Return [x, y] of the center of cell containing provided text 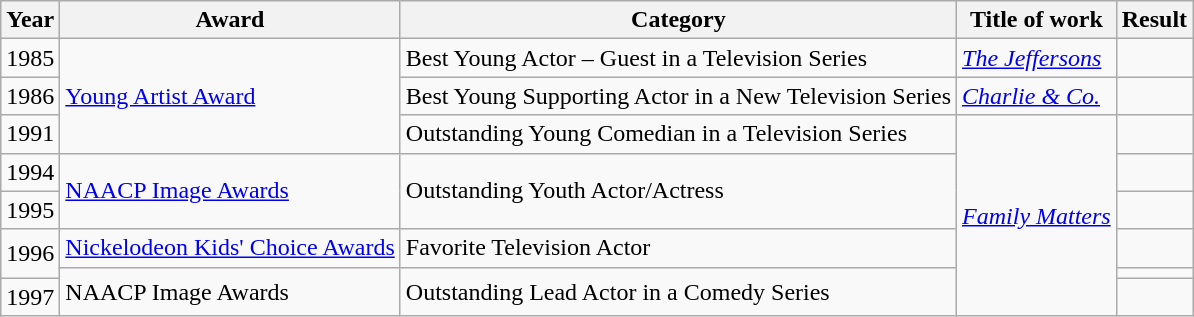
The Jeffersons [1037, 58]
1996 [30, 254]
Best Young Actor – Guest in a Television Series [678, 58]
Category [678, 20]
Award [230, 20]
Best Young Supporting Actor in a New Television Series [678, 96]
Year [30, 20]
Nickelodeon Kids' Choice Awards [230, 248]
1997 [30, 297]
1995 [30, 210]
1994 [30, 172]
Title of work [1037, 20]
1986 [30, 96]
Outstanding Lead Actor in a Comedy Series [678, 292]
Result [1154, 20]
Favorite Television Actor [678, 248]
Young Artist Award [230, 96]
1985 [30, 58]
1991 [30, 134]
Outstanding Youth Actor/Actress [678, 191]
Charlie & Co. [1037, 96]
Family Matters [1037, 216]
Outstanding Young Comedian in a Television Series [678, 134]
